Capture the cell that displays the provided text and extract its (x, y) central coordinate. 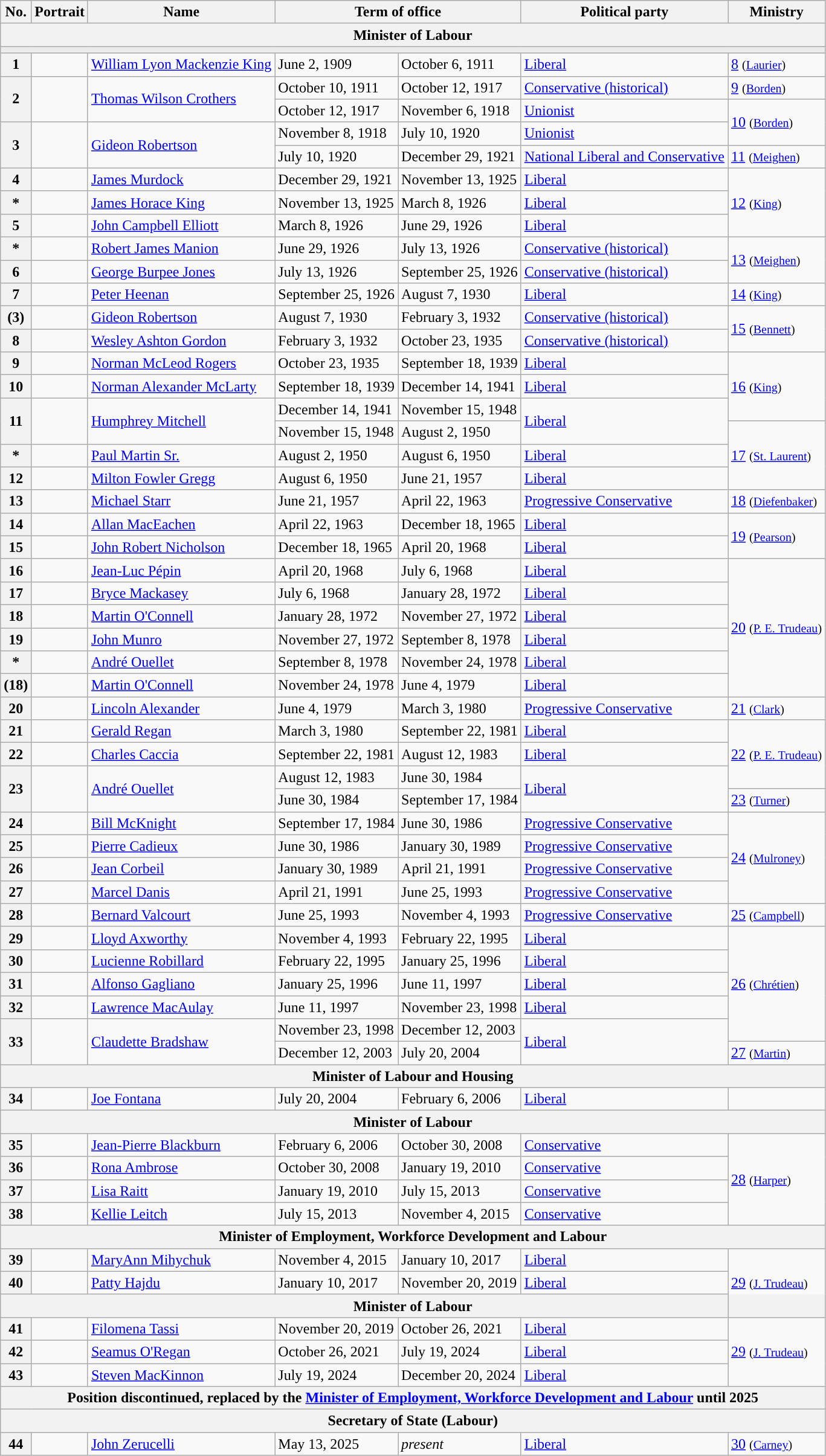
William Lyon Mackenzie King (181, 65)
31 (16, 984)
John Zerucelli (181, 1444)
11 (Meighen) (776, 156)
39 (16, 1260)
36 (16, 1168)
7 (16, 295)
Lincoln Alexander (181, 708)
Bryce Mackasey (181, 593)
10 (Borden) (776, 122)
Minister of Labour and Housing (413, 1076)
4 (16, 179)
44 (16, 1444)
42 (16, 1352)
Humphrey Mitchell (181, 421)
Paul Martin Sr. (181, 455)
Norman McLeod Rogers (181, 364)
16 (16, 570)
John Robert Nicholson (181, 547)
Ministry (776, 12)
22 (16, 754)
National Liberal and Conservative (624, 156)
Milton Fowler Gregg (181, 478)
14 (16, 524)
34 (16, 1099)
24 (16, 823)
June 2, 1909 (337, 65)
30 (Carney) (776, 1444)
Marcel Danis (181, 892)
Joe Fontana (181, 1099)
21 (Clark) (776, 708)
33 (16, 1042)
19 (Pearson) (776, 536)
27 (Martin) (776, 1053)
8 (16, 341)
Jean-Pierre Blackburn (181, 1145)
15 (16, 547)
Jean Corbeil (181, 869)
October 6, 1911 (460, 65)
2 (16, 99)
24 (Mulroney) (776, 858)
35 (16, 1145)
13 (Meighen) (776, 260)
27 (16, 892)
Michael Starr (181, 501)
Lloyd Axworthy (181, 938)
Patty Hajdu (181, 1283)
20 (P. E. Trudeau) (776, 627)
5 (16, 225)
11 (16, 421)
8 (Laurier) (776, 65)
41 (16, 1329)
22 (P. E. Trudeau) (776, 754)
No. (16, 12)
9 (16, 364)
Claudette Bradshaw (181, 1042)
Secretary of State (Labour) (413, 1421)
Position discontinued, replaced by the Minister of Employment, Workforce Development and Labour until 2025 (413, 1398)
present (460, 1444)
Jean-Luc Pépin (181, 570)
Minister of Employment, Workforce Development and Labour (413, 1237)
November 6, 1918 (460, 111)
28 (Harper) (776, 1179)
38 (16, 1214)
1 (16, 65)
John Campbell Elliott (181, 225)
May 13, 2025 (337, 1444)
30 (16, 961)
October 10, 1911 (337, 88)
Political party (624, 12)
James Murdock (181, 179)
23 (Turner) (776, 800)
Norman Alexander McLarty (181, 386)
Kellie Leitch (181, 1214)
12 (16, 478)
Lawrence MacAulay (181, 1007)
13 (16, 501)
40 (16, 1283)
Lisa Raitt (181, 1191)
Robert James Manion (181, 248)
17 (16, 593)
(3) (16, 318)
10 (16, 386)
Wesley Ashton Gordon (181, 341)
16 (King) (776, 386)
Pierre Cadieux (181, 846)
25 (16, 846)
Filomena Tassi (181, 1329)
18 (16, 616)
43 (16, 1375)
19 (16, 640)
George Burpee Jones (181, 271)
MaryAnn Mihychuk (181, 1260)
15 (Bennett) (776, 329)
Seamus O'Regan (181, 1352)
26 (Chrétien) (776, 984)
17 (St. Laurent) (776, 455)
Charles Caccia (181, 754)
37 (16, 1191)
23 (16, 789)
James Horace King (181, 202)
(18) (16, 685)
20 (16, 708)
26 (16, 869)
Name (181, 12)
Gerald Regan (181, 731)
Peter Heenan (181, 295)
25 (Campbell) (776, 915)
Thomas Wilson Crothers (181, 99)
Rona Ambrose (181, 1168)
November 8, 1918 (337, 133)
Allan MacEachen (181, 524)
Alfonso Gagliano (181, 984)
Lucienne Robillard (181, 961)
Portrait (60, 12)
32 (16, 1007)
29 (16, 938)
Term of office (398, 12)
18 (Diefenbaker) (776, 501)
Bernard Valcourt (181, 915)
21 (16, 731)
Steven MacKinnon (181, 1375)
28 (16, 915)
12 (King) (776, 202)
Bill McKnight (181, 823)
14 (King) (776, 295)
December 20, 2024 (460, 1375)
3 (16, 145)
9 (Borden) (776, 88)
John Munro (181, 640)
6 (16, 271)
